Search for the cell housing the specified text and yield its (x, y) center coordinate. 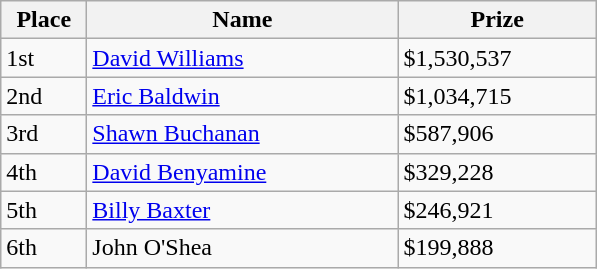
Eric Baldwin (242, 96)
John O'Shea (242, 248)
2nd (44, 96)
4th (44, 172)
David Williams (242, 58)
$1,530,537 (498, 58)
Shawn Buchanan (242, 134)
1st (44, 58)
$587,906 (498, 134)
6th (44, 248)
Billy Baxter (242, 210)
Prize (498, 20)
5th (44, 210)
Name (242, 20)
Place (44, 20)
$329,228 (498, 172)
3rd (44, 134)
$246,921 (498, 210)
$1,034,715 (498, 96)
David Benyamine (242, 172)
$199,888 (498, 248)
